Pinpoint the cell where the given text exists, returning its (x, y) midpoint coordinate. 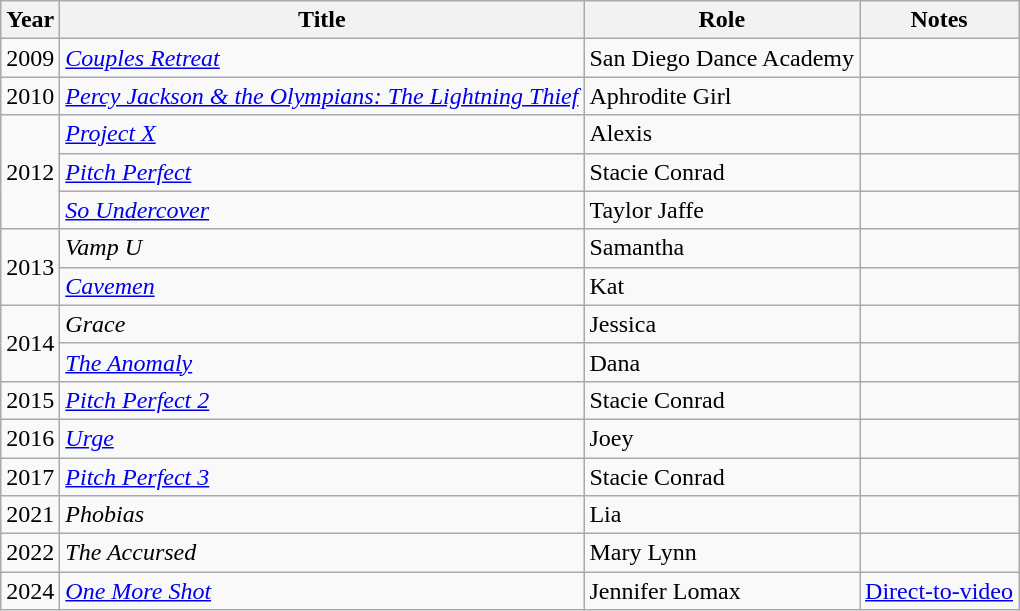
2024 (30, 591)
2021 (30, 515)
Project X (322, 134)
Alexis (722, 134)
Jennifer Lomax (722, 591)
2010 (30, 96)
2014 (30, 343)
Direct-to-video (940, 591)
Year (30, 20)
The Accursed (322, 553)
Pitch Perfect (322, 172)
Mary Lynn (722, 553)
One More Shot (322, 591)
Role (722, 20)
Vamp U (322, 248)
2016 (30, 438)
Notes (940, 20)
2009 (30, 58)
Aphrodite Girl (722, 96)
Couples Retreat (322, 58)
Urge (322, 438)
The Anomaly (322, 362)
Title (322, 20)
Pitch Perfect 3 (322, 477)
2015 (30, 400)
Cavemen (322, 286)
So Undercover (322, 210)
Lia (722, 515)
San Diego Dance Academy (722, 58)
Grace (322, 324)
2013 (30, 267)
Kat (722, 286)
Joey (722, 438)
2012 (30, 172)
Phobias (322, 515)
Dana (722, 362)
Taylor Jaffe (722, 210)
2017 (30, 477)
Pitch Perfect 2 (322, 400)
Percy Jackson & the Olympians: The Lightning Thief (322, 96)
Jessica (722, 324)
2022 (30, 553)
Samantha (722, 248)
